Locate the cell with the specified text and output its [X, Y] center coordinate. 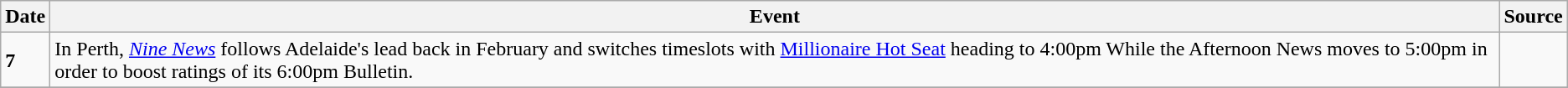
Date [25, 17]
Source [1533, 17]
7 [25, 60]
Event [775, 17]
